Scan for the cell matching the given text and deliver its (X, Y) coordinate at center. 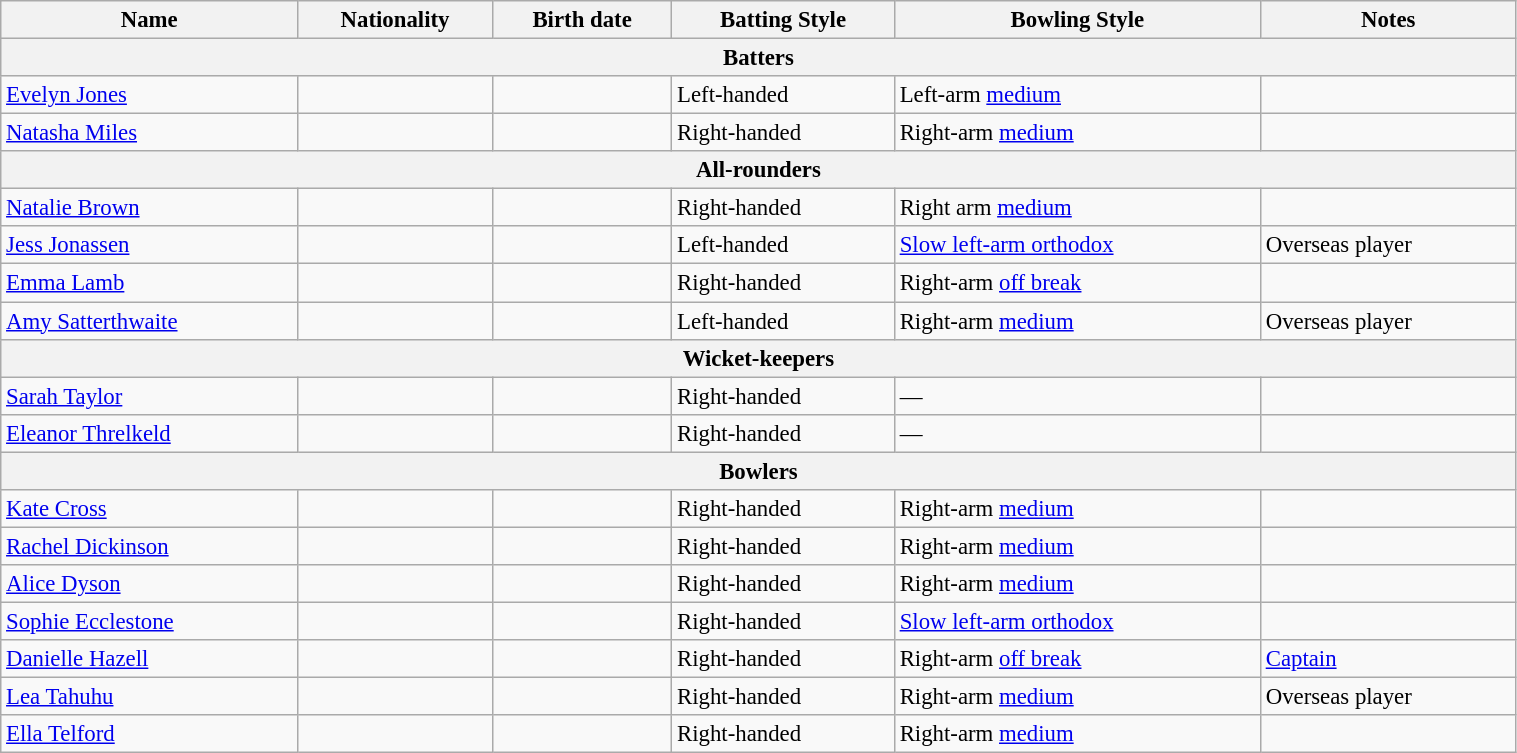
Bowlers (758, 471)
Batters (758, 58)
Natasha Miles (150, 133)
Nationality (396, 20)
Sarah Taylor (150, 396)
Batting Style (784, 20)
Bowling Style (1077, 20)
Evelyn Jones (150, 95)
Ella Telford (150, 734)
Emma Lamb (150, 283)
Kate Cross (150, 509)
Lea Tahuhu (150, 697)
Left-arm medium (1077, 95)
Natalie Brown (150, 208)
Captain (1388, 659)
Name (150, 20)
Sophie Ecclestone (150, 621)
Alice Dyson (150, 584)
Danielle Hazell (150, 659)
All-rounders (758, 170)
Wicket-keepers (758, 358)
Rachel Dickinson (150, 546)
Right arm medium (1077, 208)
Eleanor Threlkeld (150, 433)
Amy Satterthwaite (150, 321)
Birth date (582, 20)
Jess Jonassen (150, 245)
Notes (1388, 20)
